Determine the [x, y] coordinate at the center of the cell enclosing the given text.  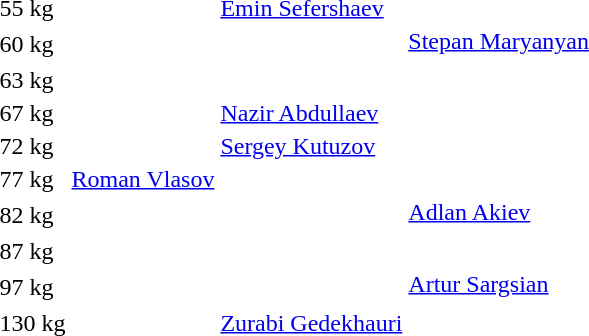
Roman Vlasov [143, 179]
Nazir Abdullaev [312, 113]
Sergey Kutuzov [312, 146]
